For the text-containing cell, return its midpoint in [x, y] coordinate format. 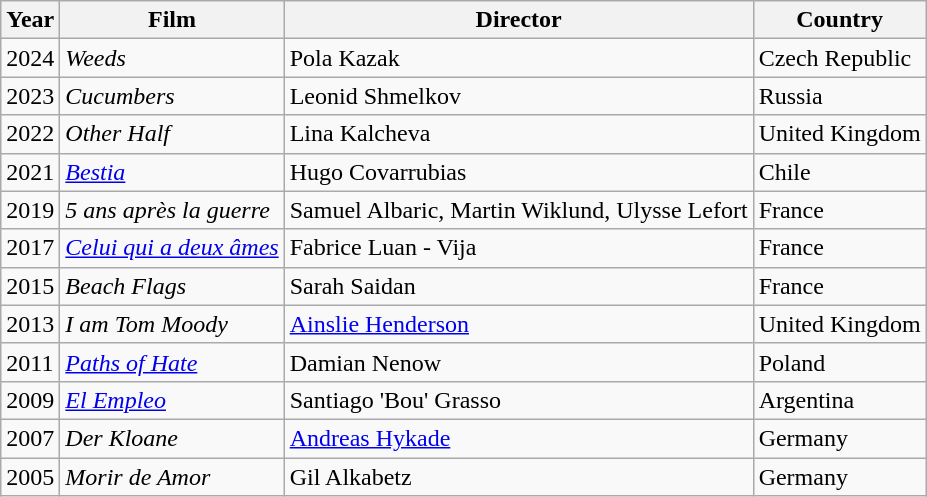
Damian Nenow [518, 362]
2015 [30, 286]
Cucumbers [172, 96]
2009 [30, 400]
5 ans après la guerre [172, 210]
Gil Alkabetz [518, 477]
Other Half [172, 134]
2017 [30, 248]
2013 [30, 324]
Leonid Shmelkov [518, 96]
Chile [840, 172]
Film [172, 20]
2005 [30, 477]
2007 [30, 438]
Russia [840, 96]
Ainslie Henderson [518, 324]
Paths of Hate [172, 362]
2011 [30, 362]
Celui qui a deux âmes [172, 248]
Director [518, 20]
2023 [30, 96]
Samuel Albaric, Martin Wiklund, Ulysse Lefort [518, 210]
Der Kloane [172, 438]
Czech Republic [840, 58]
Andreas Hykade [518, 438]
Country [840, 20]
2019 [30, 210]
2024 [30, 58]
Sarah Saidan [518, 286]
Year [30, 20]
Fabrice Luan - Vija [518, 248]
2021 [30, 172]
Lina Kalcheva [518, 134]
I am Tom Moody [172, 324]
2022 [30, 134]
Santiago 'Bou' Grasso [518, 400]
Weeds [172, 58]
Morir de Amor [172, 477]
Beach Flags [172, 286]
Poland [840, 362]
El Empleo [172, 400]
Bestia [172, 172]
Hugo Covarrubias [518, 172]
Argentina [840, 400]
Pola Kazak [518, 58]
